Extract the [x, y] coordinate from the center of the cell holding the provided text.  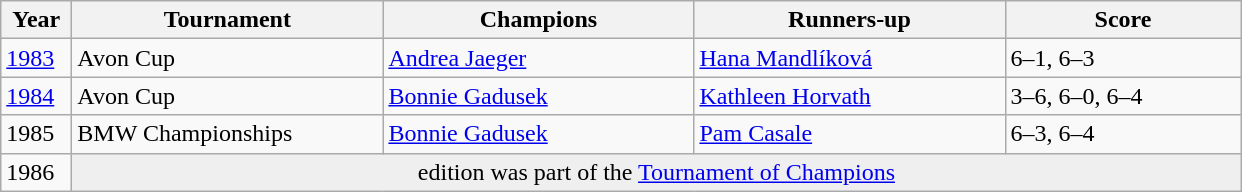
Year [36, 20]
Hana Mandlíková [850, 58]
Andrea Jaeger [538, 58]
3–6, 6–0, 6–4 [1123, 96]
1983 [36, 58]
1986 [36, 172]
6–1, 6–3 [1123, 58]
Score [1123, 20]
Pam Casale [850, 134]
Champions [538, 20]
edition was part of the Tournament of Champions [656, 172]
Kathleen Horvath [850, 96]
Runners-up [850, 20]
1985 [36, 134]
6–3, 6–4 [1123, 134]
1984 [36, 96]
BMW Championships [228, 134]
Tournament [228, 20]
